Output the [X, Y] coordinate of the center of the cell containing the given text.  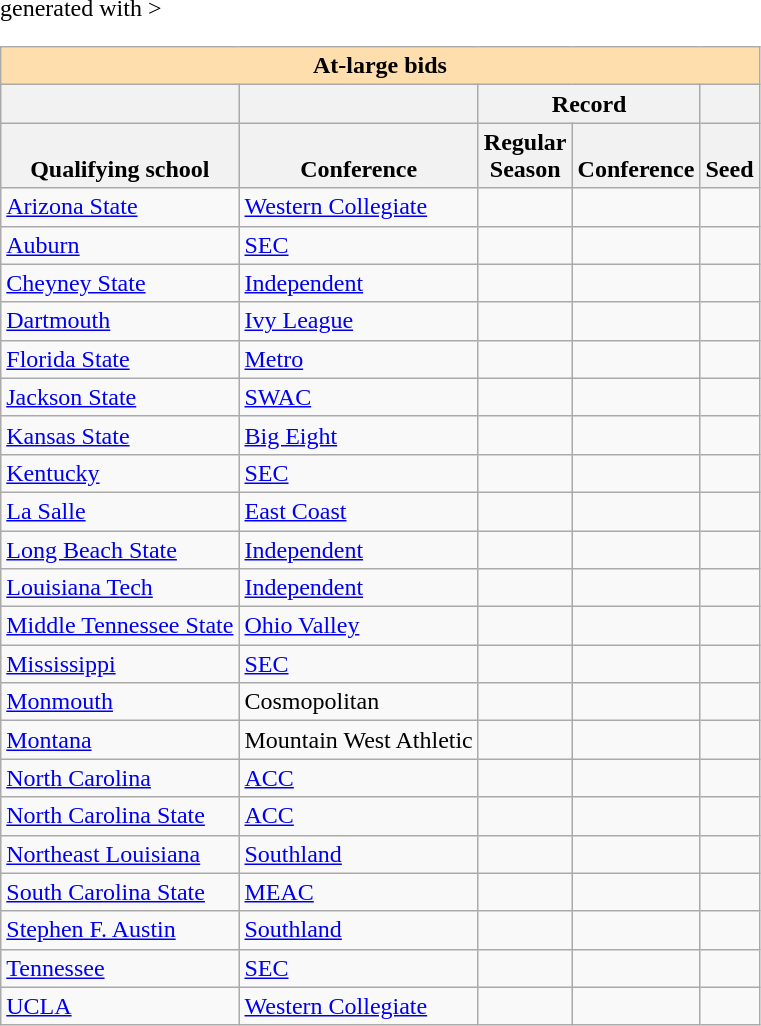
Record [589, 104]
Ivy League [358, 321]
Florida State [120, 359]
Dartmouth [120, 321]
Big Eight [358, 435]
Stephen F. Austin [120, 930]
Arizona State [120, 207]
Ohio Valley [358, 626]
Northeast Louisiana [120, 854]
Monmouth [120, 702]
Cheyney State [120, 283]
MEAC [358, 892]
North Carolina [120, 778]
Auburn [120, 245]
Metro [358, 359]
Middle Tennessee State [120, 626]
Kentucky [120, 473]
East Coast [358, 511]
SWAC [358, 397]
Kansas State [120, 435]
Louisiana Tech [120, 588]
Mountain West Athletic [358, 740]
La Salle [120, 511]
Seed [730, 156]
South Carolina State [120, 892]
Regular Season [525, 156]
Tennessee [120, 968]
Qualifying school [120, 156]
Long Beach State [120, 549]
Cosmopolitan [358, 702]
UCLA [120, 1006]
Montana [120, 740]
Mississippi [120, 664]
Jackson State [120, 397]
North Carolina State [120, 816]
At-large bids [380, 66]
